Return [X, Y] of the center of cell containing provided text 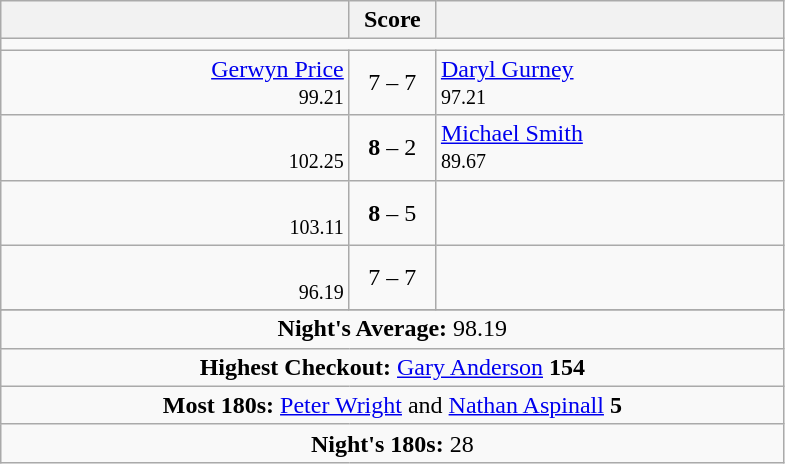
Daryl Gurney 97.21 [610, 82]
8 – 2 [392, 148]
Score [392, 20]
Night's Average: 98.19 [392, 329]
Highest Checkout: Gary Anderson 154 [392, 367]
Most 180s: Peter Wright and Nathan Aspinall 5 [392, 405]
96.19 [176, 278]
8 – 5 [392, 212]
Night's 180s: 28 [392, 443]
Gerwyn Price 99.21 [176, 82]
Michael Smith 89.67 [610, 148]
102.25 [176, 148]
103.11 [176, 212]
